Determine the (X, Y) coordinate at the center of the cell enclosing the given text.  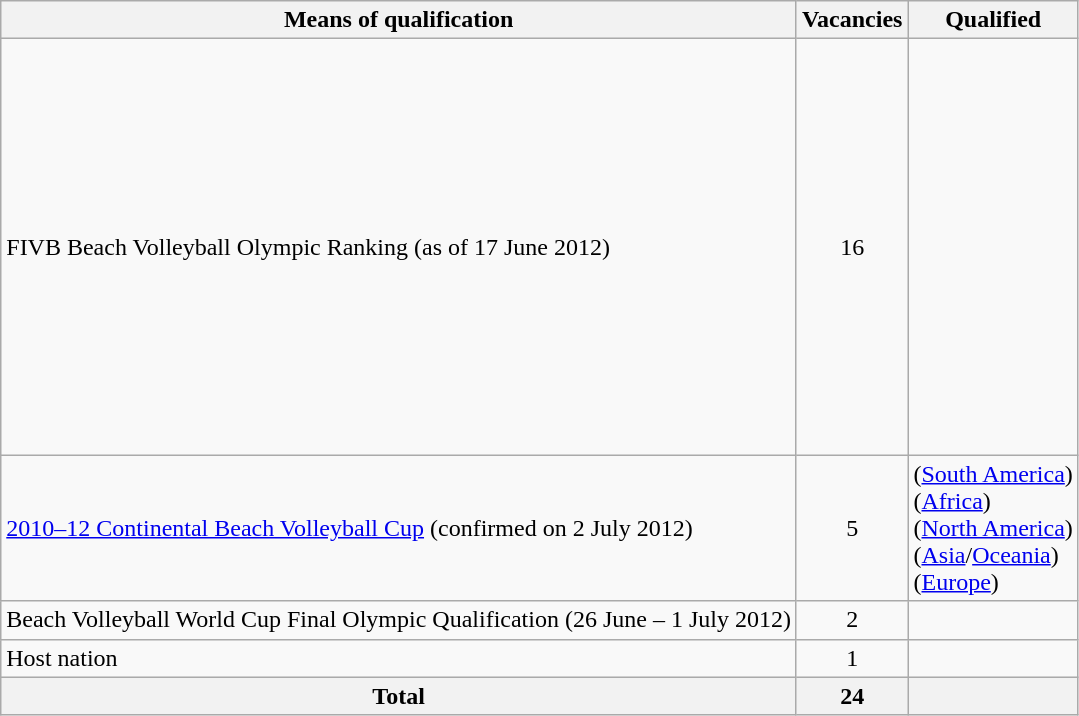
24 (852, 696)
Vacancies (852, 20)
2 (852, 620)
(South America) (Africa) (North America) (Asia/Oceania) (Europe) (993, 528)
5 (852, 528)
Total (399, 696)
Qualified (993, 20)
Host nation (399, 658)
Means of qualification (399, 20)
FIVB Beach Volleyball Olympic Ranking (as of 17 June 2012) (399, 247)
2010–12 Continental Beach Volleyball Cup (confirmed on 2 July 2012) (399, 528)
1 (852, 658)
Beach Volleyball World Cup Final Olympic Qualification (26 June – 1 July 2012) (399, 620)
16 (852, 247)
